Output the [X, Y] coordinate of the center of the cell containing the given text.  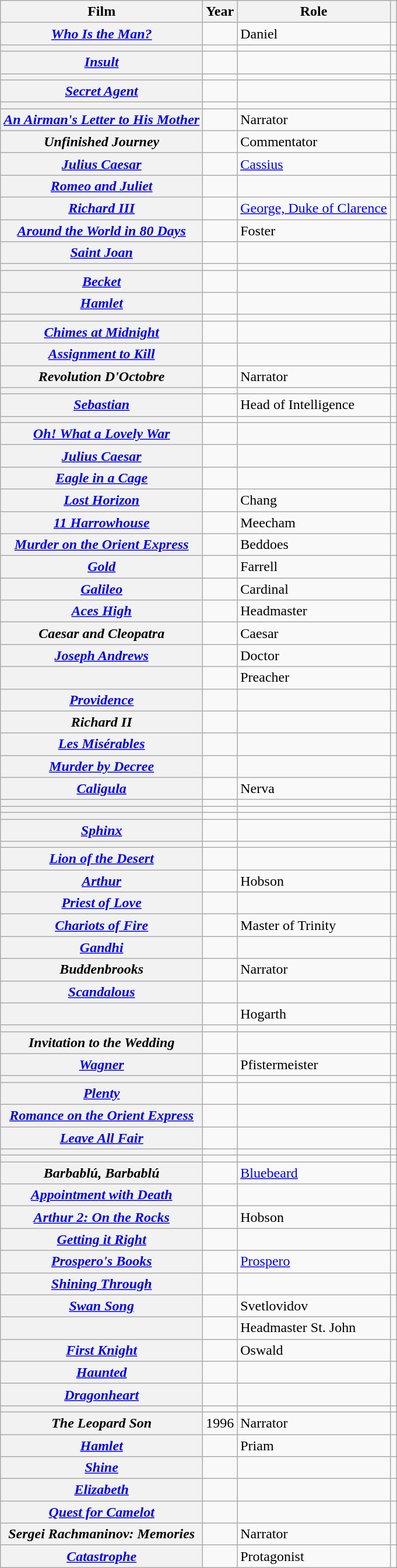
Saint Joan [101, 253]
Haunted [101, 1372]
Headmaster [314, 611]
Catastrophe [101, 1556]
First Knight [101, 1350]
Revolution D'Octobre [101, 376]
Romance on the Orient Express [101, 1115]
Elizabeth [101, 1490]
Secret Agent [101, 91]
11 Harrowhouse [101, 523]
Insult [101, 62]
Doctor [314, 656]
Priam [314, 1446]
Hogarth [314, 1014]
An Airman's Letter to His Mother [101, 119]
Richard III [101, 208]
Prospero's Books [101, 1262]
Leave All Fair [101, 1138]
Swan Song [101, 1306]
Farrell [314, 567]
Cassius [314, 164]
Protagonist [314, 1556]
Les Misérables [101, 744]
Bluebeard [314, 1173]
Beddoes [314, 545]
Cardinal [314, 589]
George, Duke of Clarence [314, 208]
Pfistermeister [314, 1065]
Chariots of Fire [101, 925]
Film [101, 12]
Arthur [101, 881]
Year [220, 12]
Getting it Right [101, 1239]
Oh! What a Lovely War [101, 434]
Murder on the Orient Express [101, 545]
Lion of the Desert [101, 859]
Providence [101, 700]
Invitation to the Wedding [101, 1042]
Role [314, 12]
Shining Through [101, 1284]
Plenty [101, 1093]
Scandalous [101, 992]
Galileo [101, 589]
Dragonheart [101, 1394]
Richard II [101, 722]
Commentator [314, 142]
Caesar and Cleopatra [101, 633]
Shine [101, 1468]
Nerva [314, 788]
Caesar [314, 633]
Around the World in 80 Days [101, 230]
Assignment to Kill [101, 354]
Eagle in a Cage [101, 478]
Quest for Camelot [101, 1512]
Sphinx [101, 830]
Lost Horizon [101, 500]
Appointment with Death [101, 1195]
Becket [101, 281]
Barbablú, Barbablú [101, 1173]
Unfinished Journey [101, 142]
Foster [314, 230]
Head of Intelligence [314, 405]
Joseph Andrews [101, 656]
Caligula [101, 788]
Preacher [314, 678]
Prospero [314, 1262]
Romeo and Juliet [101, 186]
Aces High [101, 611]
Who Is the Man? [101, 34]
Master of Trinity [314, 925]
Murder by Decree [101, 766]
Sebastian [101, 405]
Meecham [314, 523]
Buddenbrooks [101, 970]
Chimes at Midnight [101, 332]
Wagner [101, 1065]
Svetlovidov [314, 1306]
The Leopard Son [101, 1423]
Arthur 2: On the Rocks [101, 1217]
Sergei Rachmaninov: Memories [101, 1534]
Oswald [314, 1350]
Chang [314, 500]
Daniel [314, 34]
Headmaster St. John [314, 1328]
Priest of Love [101, 903]
Gold [101, 567]
Gandhi [101, 947]
1996 [220, 1423]
